Return the (X, Y) coordinate for the center point of the cell that contains the specified text.  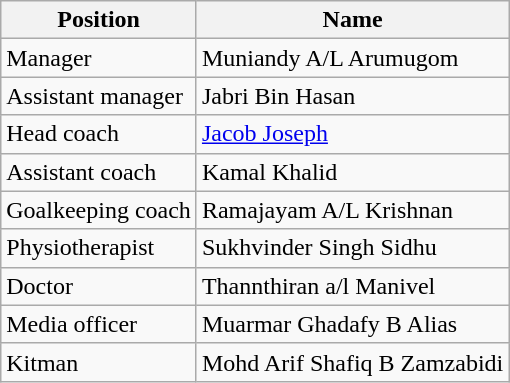
Manager (99, 58)
Jabri Bin Hasan (352, 96)
Goalkeeping coach (99, 210)
Name (352, 20)
Media officer (99, 324)
Mohd Arif Shafiq B Zamzabidi (352, 362)
Head coach (99, 134)
Muarmar Ghadafy B Alias (352, 324)
Jacob Joseph (352, 134)
Assistant manager (99, 96)
Physiotherapist (99, 248)
Position (99, 20)
Muniandy A/L Arumugom (352, 58)
Sukhvinder Singh Sidhu (352, 248)
Assistant coach (99, 172)
Thannthiran a/l Manivel (352, 286)
Doctor (99, 286)
Kitman (99, 362)
Kamal Khalid (352, 172)
Ramajayam A/L Krishnan (352, 210)
